Extract the (x, y) coordinate from the center of the cell holding the provided text.  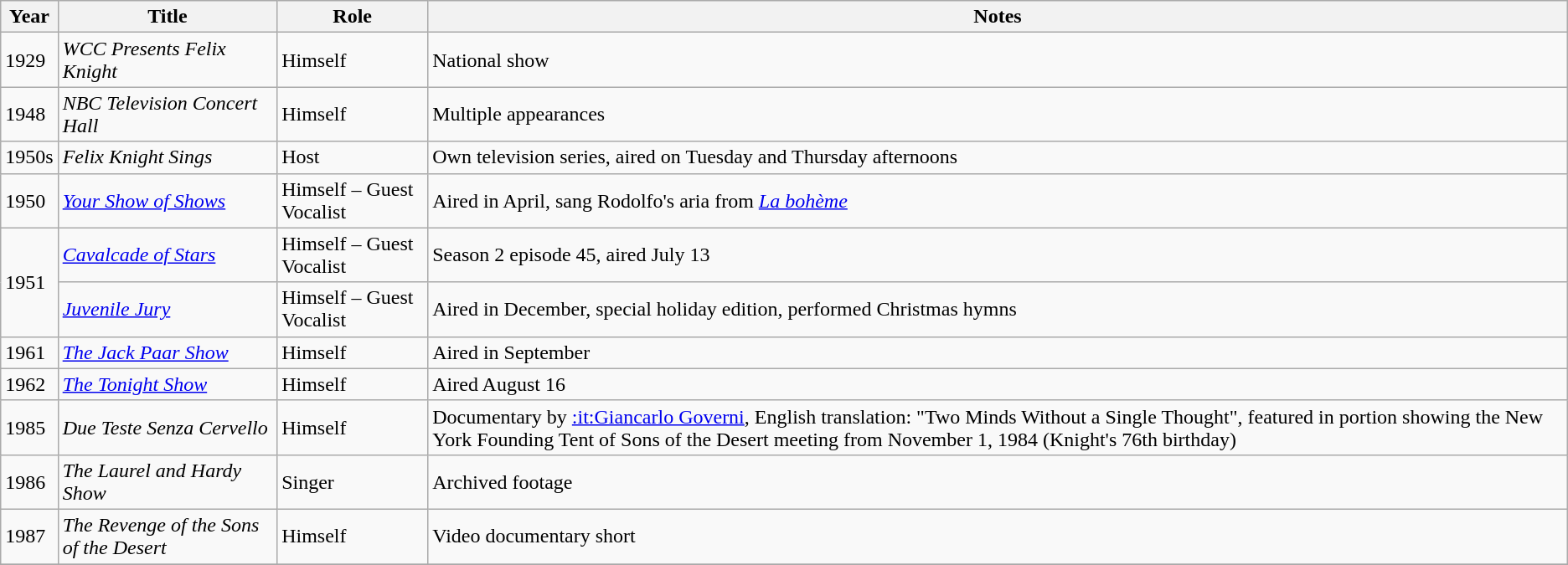
Aired August 16 (998, 384)
Felix Knight Sings (168, 157)
1948 (29, 114)
1961 (29, 352)
1950 (29, 201)
1987 (29, 536)
Aired in April, sang Rodolfo's aria from La bohème (998, 201)
Aired in December, special holiday edition, performed Christmas hymns (998, 310)
Due Teste Senza Cervello (168, 427)
Title (168, 17)
Cavalcade of Stars (168, 254)
The Revenge of the Sons of the Desert (168, 536)
Singer (353, 482)
1951 (29, 282)
Season 2 episode 45, aired July 13 (998, 254)
Notes (998, 17)
Multiple appearances (998, 114)
Host (353, 157)
Archived footage (998, 482)
1929 (29, 60)
The Tonight Show (168, 384)
1962 (29, 384)
Year (29, 17)
The Laurel and Hardy Show (168, 482)
Own television series, aired on Tuesday and Thursday afternoons (998, 157)
NBC Television Concert Hall (168, 114)
WCC Presents Felix Knight (168, 60)
Your Show of Shows (168, 201)
Role (353, 17)
1950s (29, 157)
1986 (29, 482)
The Jack Paar Show (168, 352)
1985 (29, 427)
Juvenile Jury (168, 310)
Aired in September (998, 352)
Video documentary short (998, 536)
National show (998, 60)
